Determine the (x, y) coordinate at the center of the cell enclosing the given text.  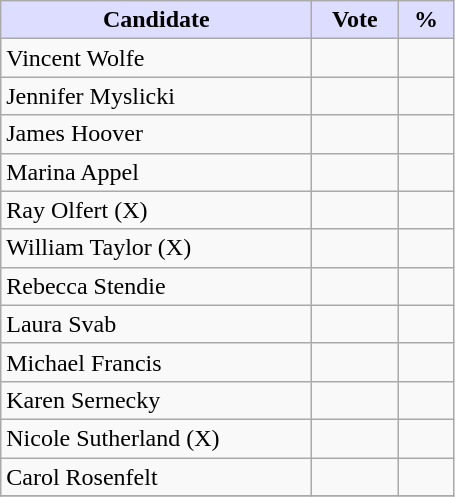
Karen Sernecky (156, 400)
Marina Appel (156, 172)
Vote (355, 20)
William Taylor (X) (156, 248)
% (426, 20)
Vincent Wolfe (156, 58)
Laura Svab (156, 324)
Ray Olfert (X) (156, 210)
Carol Rosenfelt (156, 477)
Nicole Sutherland (X) (156, 438)
James Hoover (156, 134)
Jennifer Myslicki (156, 96)
Rebecca Stendie (156, 286)
Candidate (156, 20)
Michael Francis (156, 362)
